Extract the [x, y] coordinate from the center of the cell holding the provided text.  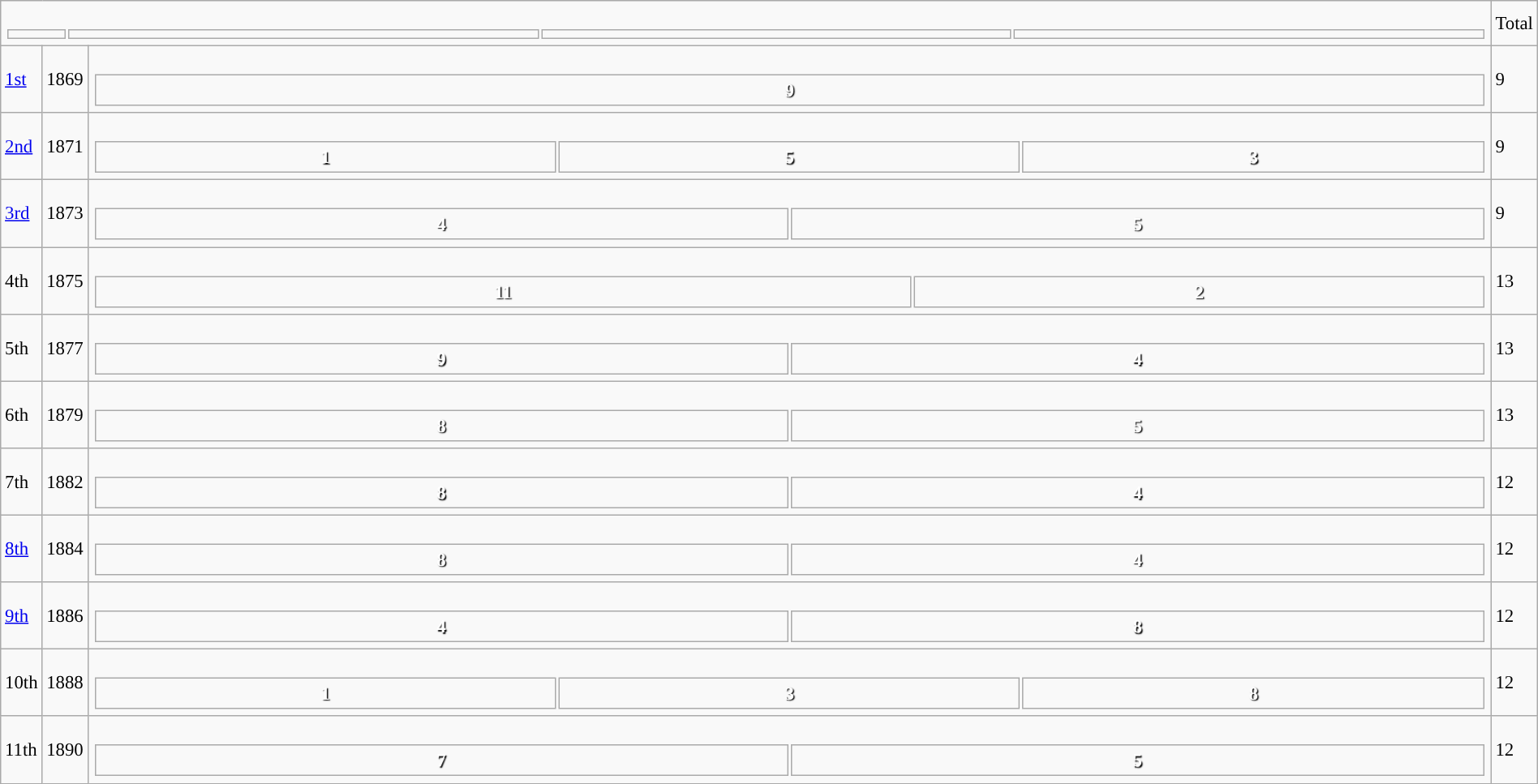
1884 [65, 548]
6th [21, 415]
7 5 [789, 751]
1877 [65, 347]
2nd [21, 146]
10th [21, 683]
11 2 [789, 281]
1890 [65, 751]
4 5 [789, 214]
3rd [21, 214]
8th [21, 548]
11 [503, 292]
Total [1514, 24]
1875 [65, 281]
1st [21, 79]
1882 [65, 482]
9 4 [789, 347]
1 5 3 [789, 146]
4 8 [789, 616]
2 [1199, 292]
9th [21, 616]
4th [21, 281]
8 5 [789, 415]
1 3 8 [789, 683]
1873 [65, 214]
1871 [65, 146]
7 [441, 760]
1888 [65, 683]
7th [21, 482]
1869 [65, 79]
1886 [65, 616]
11th [21, 751]
5th [21, 347]
1879 [65, 415]
